Pinpoint the cell where the given text exists, returning its (x, y) midpoint coordinate. 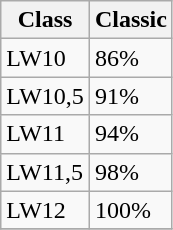
LW11,5 (46, 172)
86% (130, 58)
Classic (130, 20)
94% (130, 134)
LW12 (46, 210)
LW10 (46, 58)
LW10,5 (46, 96)
100% (130, 210)
91% (130, 96)
98% (130, 172)
Class (46, 20)
LW11 (46, 134)
